Identify which cell holds the provided text, then report its [x, y] central coordinate. 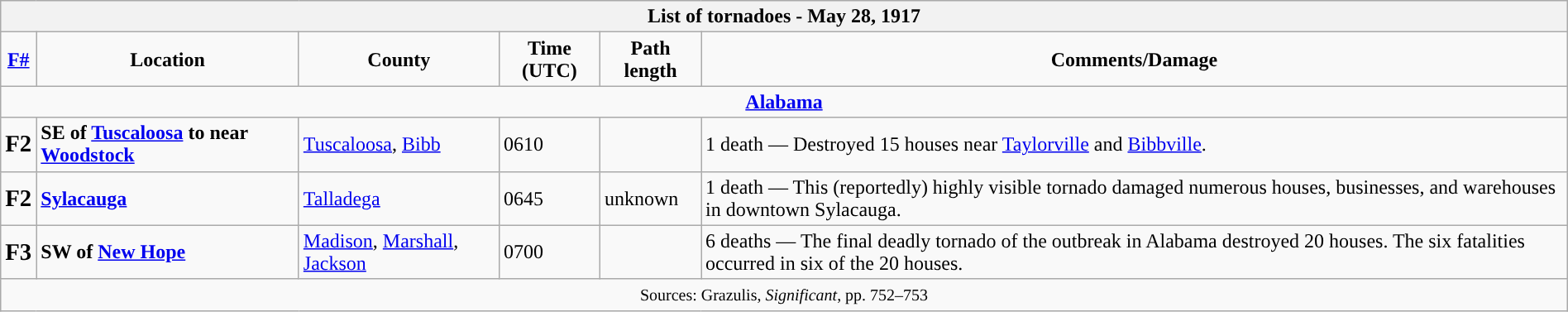
F# [18, 60]
Comments/Damage [1135, 60]
F3 [18, 252]
Location [168, 60]
SW of New Hope [168, 252]
Time (UTC) [549, 60]
0645 [549, 199]
unknown [651, 199]
Talladega [399, 199]
Madison, Marshall, Jackson [399, 252]
1 death — This (reportedly) highly visible tornado damaged numerous houses, businesses, and warehouses in downtown Sylacauga. [1135, 199]
0700 [549, 252]
6 deaths — The final deadly tornado of the outbreak in Alabama destroyed 20 houses. The six fatalities occurred in six of the 20 houses. [1135, 252]
Tuscaloosa, Bibb [399, 144]
0610 [549, 144]
List of tornadoes - May 28, 1917 [784, 17]
Alabama [784, 102]
Path length [651, 60]
Sources: Grazulis, Significant, pp. 752–753 [784, 295]
SE of Tuscaloosa to near Woodstock [168, 144]
Sylacauga [168, 199]
1 death — Destroyed 15 houses near Taylorville and Bibbville. [1135, 144]
County [399, 60]
